Search for the cell housing the specified text and yield its (x, y) center coordinate. 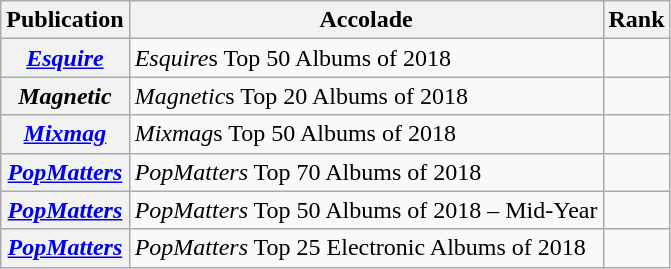
Accolade (366, 20)
Esquire (65, 58)
Esquires Top 50 Albums of 2018 (366, 58)
PopMatters Top 50 Albums of 2018 – Mid-Year (366, 210)
Rank (636, 20)
Magnetics Top 20 Albums of 2018 (366, 96)
Magnetic (65, 96)
PopMatters Top 25 Electronic Albums of 2018 (366, 248)
Publication (65, 20)
Mixmag (65, 134)
Mixmags Top 50 Albums of 2018 (366, 134)
PopMatters Top 70 Albums of 2018 (366, 172)
